Pinpoint the cell where the given text exists, returning its [x, y] midpoint coordinate. 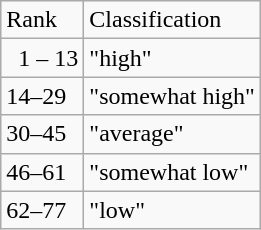
"somewhat low" [172, 172]
1 – 13 [42, 58]
62–77 [42, 210]
46–61 [42, 172]
"low" [172, 210]
Rank [42, 20]
30–45 [42, 134]
"somewhat high" [172, 96]
Classification [172, 20]
"average" [172, 134]
"high" [172, 58]
14–29 [42, 96]
